Provide the (x, y) coordinate of the cell's center where the given text is located.  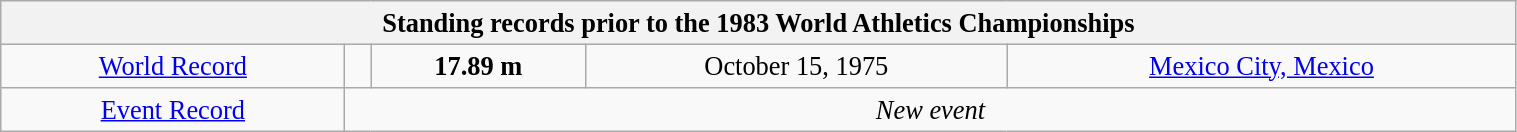
17.89 m (478, 66)
Standing records prior to the 1983 World Athletics Championships (758, 22)
Mexico City, Mexico (1262, 66)
World Record (173, 66)
New event (930, 109)
Event Record (173, 109)
October 15, 1975 (796, 66)
